Provide the [x, y] coordinate of the cell's center where the given text is located.  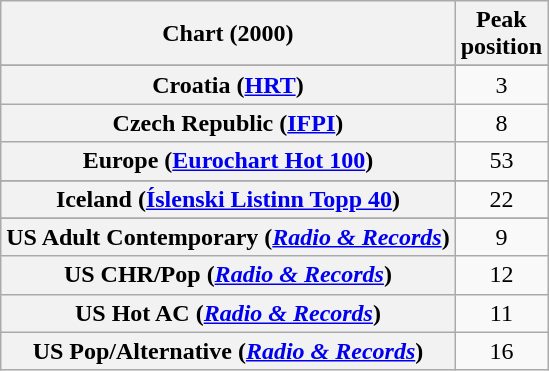
Croatia (HRT) [228, 85]
US CHR/Pop (Radio & Records) [228, 275]
16 [501, 351]
9 [501, 237]
Iceland (Íslenski Listinn Topp 40) [228, 199]
US Adult Contemporary (Radio & Records) [228, 237]
US Pop/Alternative (Radio & Records) [228, 351]
11 [501, 313]
3 [501, 85]
US Hot AC (Radio & Records) [228, 313]
8 [501, 123]
53 [501, 161]
12 [501, 275]
22 [501, 199]
Chart (2000) [228, 34]
Czech Republic (IFPI) [228, 123]
Europe (Eurochart Hot 100) [228, 161]
Peakposition [501, 34]
